Pinpoint the cell where the given text exists, returning its [x, y] midpoint coordinate. 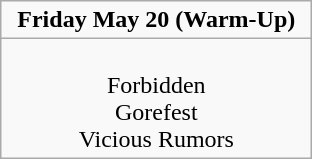
Friday May 20 (Warm-Up) [156, 20]
Forbidden Gorefest Vicious Rumors [156, 98]
